Return [x, y] of the center of cell containing provided text 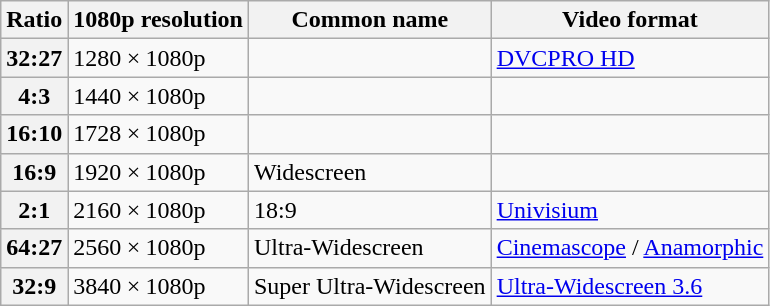
Univisium [630, 210]
Widescreen [370, 172]
32:27 [34, 58]
Ratio [34, 20]
32:9 [34, 286]
Common name [370, 20]
64:27 [34, 248]
18:9 [370, 210]
1440 × 1080p [158, 96]
1728 × 1080p [158, 134]
DVCPRO HD [630, 58]
1920 × 1080p [158, 172]
Ultra-Widescreen 3.6 [630, 286]
Cinemascope / Anamorphic [630, 248]
Ultra-Widescreen [370, 248]
16:10 [34, 134]
2560 × 1080p [158, 248]
Super Ultra-Widescreen [370, 286]
2160 × 1080p [158, 210]
2:1 [34, 210]
Video format [630, 20]
1280 × 1080p [158, 58]
1080p resolution [158, 20]
3840 × 1080p [158, 286]
16:9 [34, 172]
4:3 [34, 96]
